Provide the (X, Y) coordinate of the cell's center where the given text is located.  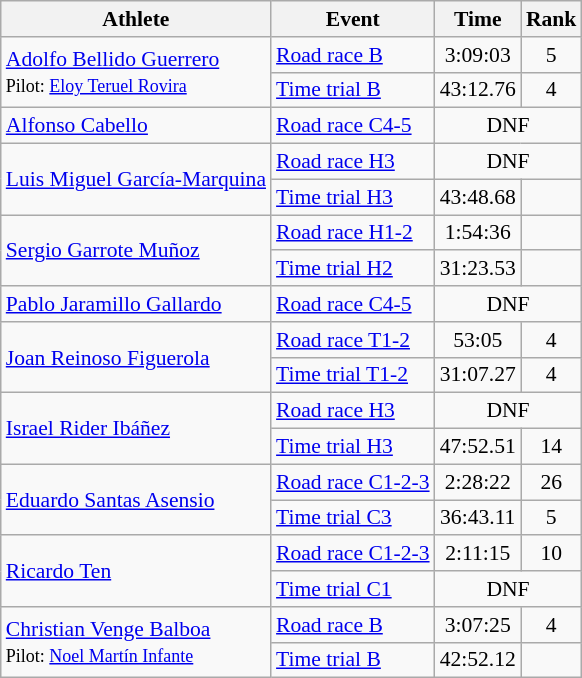
26 (552, 482)
3:07:25 (478, 625)
Israel Rider Ibáñez (136, 428)
Pablo Jaramillo Gallardo (136, 304)
Event (353, 19)
Road race T1-2 (353, 340)
43:12.76 (478, 90)
1:54:36 (478, 233)
31:23.53 (478, 269)
42:52.12 (478, 660)
Sergio Garrote Muñoz (136, 250)
Joan Reinoso Figuerola (136, 358)
36:43.11 (478, 518)
Time trial T1-2 (353, 375)
Ricardo Ten (136, 572)
Christian Venge BalboaPilot: Noel Martín Infante (136, 642)
10 (552, 554)
Alfonso Cabello (136, 126)
47:52.51 (478, 447)
Rank (552, 19)
2:11:15 (478, 554)
14 (552, 447)
53:05 (478, 340)
Luis Miguel García-Marquina (136, 180)
3:09:03 (478, 55)
43:48.68 (478, 197)
Time trial C1 (353, 589)
Adolfo Bellido GuerreroPilot: Eloy Teruel Rovira (136, 72)
Road race H1-2 (353, 233)
Time trial H2 (353, 269)
Time trial C3 (353, 518)
Time (478, 19)
Athlete (136, 19)
Eduardo Santas Asensio (136, 500)
31:07.27 (478, 375)
2:28:22 (478, 482)
